Output the [x, y] coordinate of the center of the cell containing the given text.  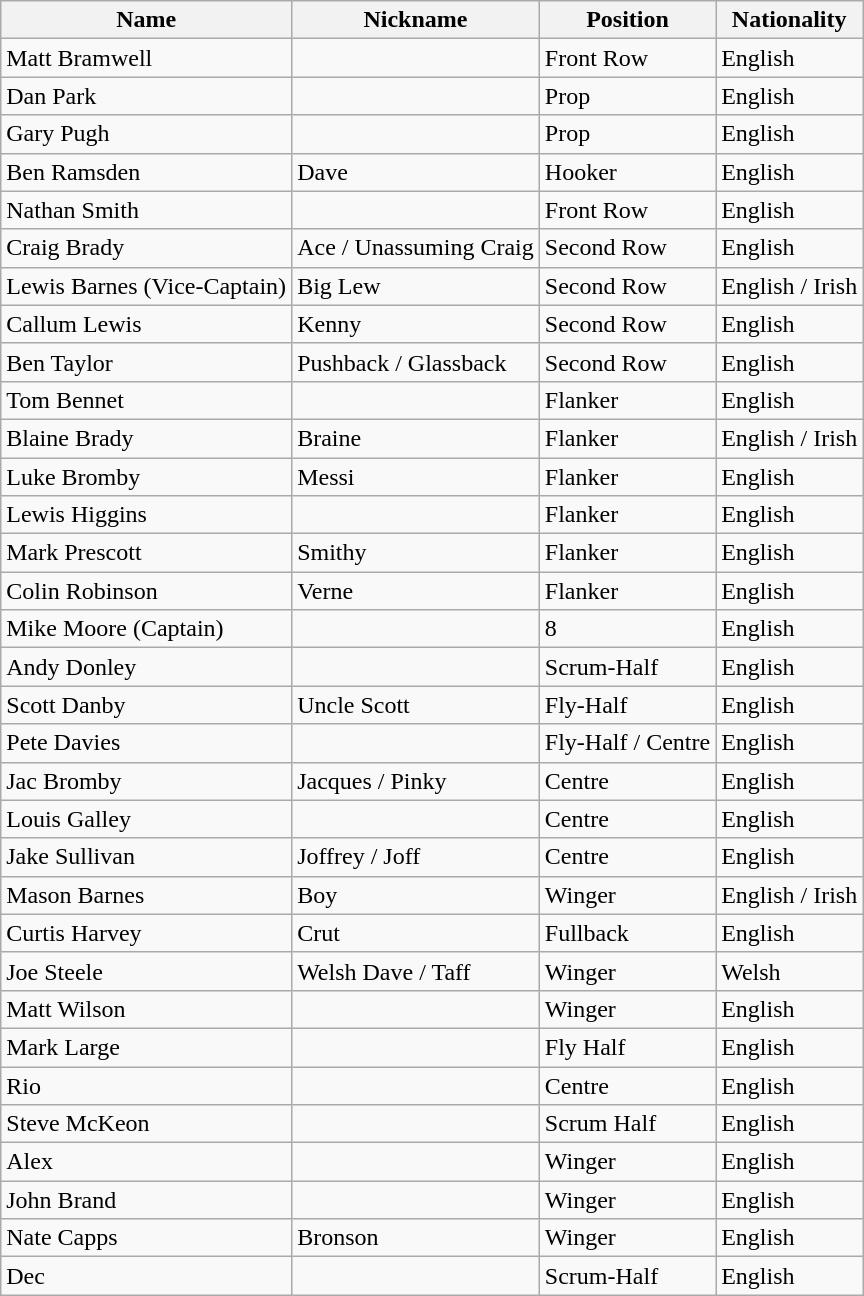
Nathan Smith [146, 210]
Gary Pugh [146, 134]
Mark Large [146, 1047]
Jake Sullivan [146, 857]
Fly Half [627, 1047]
Curtis Harvey [146, 933]
Nickname [416, 20]
Dave [416, 172]
Fly-Half / Centre [627, 743]
Crut [416, 933]
Nate Capps [146, 1238]
Louis Galley [146, 819]
Braine [416, 438]
Position [627, 20]
Jac Bromby [146, 781]
Andy Donley [146, 667]
Verne [416, 591]
Mike Moore (Captain) [146, 629]
Lewis Higgins [146, 515]
Ben Ramsden [146, 172]
Pushback / Glassback [416, 362]
Callum Lewis [146, 324]
Joffrey / Joff [416, 857]
Bronson [416, 1238]
Alex [146, 1162]
Welsh [790, 971]
Matt Bramwell [146, 58]
Pete Davies [146, 743]
Luke Bromby [146, 477]
Smithy [416, 553]
Nationality [790, 20]
Mason Barnes [146, 895]
Jacques / Pinky [416, 781]
Dan Park [146, 96]
Colin Robinson [146, 591]
Rio [146, 1085]
Craig Brady [146, 248]
Mark Prescott [146, 553]
Big Lew [416, 286]
Dec [146, 1276]
Name [146, 20]
Lewis Barnes (Vice-Captain) [146, 286]
Messi [416, 477]
Tom Bennet [146, 400]
Hooker [627, 172]
Uncle Scott [416, 705]
Fly-Half [627, 705]
Scrum Half [627, 1124]
Matt Wilson [146, 1009]
8 [627, 629]
Ben Taylor [146, 362]
Boy [416, 895]
Steve McKeon [146, 1124]
Welsh Dave / Taff [416, 971]
Blaine Brady [146, 438]
Fullback [627, 933]
Joe Steele [146, 971]
Kenny [416, 324]
John Brand [146, 1200]
Ace / Unassuming Craig [416, 248]
Scott Danby [146, 705]
